Detect which cell encompasses the target text, then output its [X, Y] center coordinate. 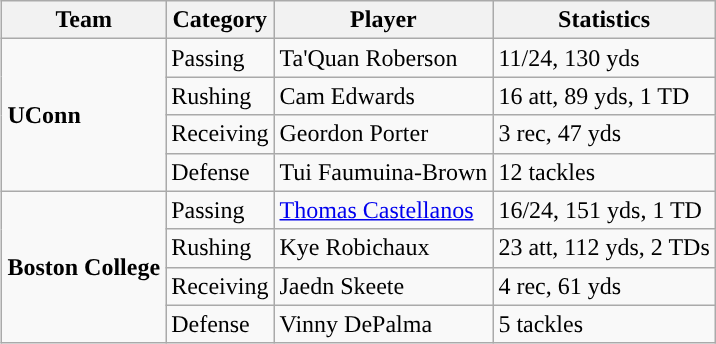
3 rec, 47 yds [604, 134]
Tui Faumuina-Brown [384, 172]
16/24, 151 yds, 1 TD [604, 210]
23 att, 112 yds, 2 TDs [604, 248]
5 tackles [604, 324]
Team [84, 20]
Geordon Porter [384, 134]
Category [220, 20]
12 tackles [604, 172]
4 rec, 61 yds [604, 286]
Jaedn Skeete [384, 286]
Kye Robichaux [384, 248]
UConn [84, 115]
Statistics [604, 20]
Boston College [84, 267]
16 att, 89 yds, 1 TD [604, 96]
Ta'Quan Roberson [384, 58]
Cam Edwards [384, 96]
Thomas Castellanos [384, 210]
11/24, 130 yds [604, 58]
Player [384, 20]
Vinny DePalma [384, 324]
